Pinpoint the cell where the given text exists, returning its [X, Y] midpoint coordinate. 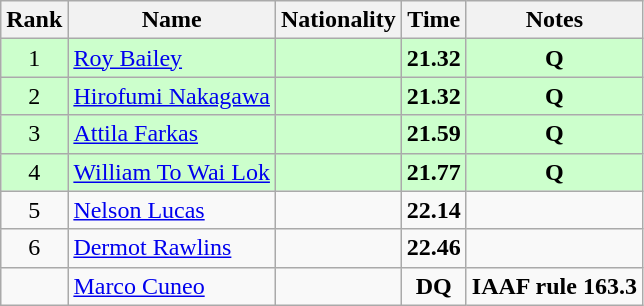
6 [34, 248]
22.46 [434, 248]
2 [34, 96]
5 [34, 210]
Notes [554, 20]
Nationality [339, 20]
Marco Cuneo [172, 286]
Time [434, 20]
Attila Farkas [172, 134]
Name [172, 20]
21.59 [434, 134]
4 [34, 172]
Nelson Lucas [172, 210]
Hirofumi Nakagawa [172, 96]
DQ [434, 286]
21.77 [434, 172]
IAAF rule 163.3 [554, 286]
3 [34, 134]
1 [34, 58]
22.14 [434, 210]
Roy Bailey [172, 58]
William To Wai Lok [172, 172]
Rank [34, 20]
Dermot Rawlins [172, 248]
